Identify which cell holds the provided text, then report its [X, Y] central coordinate. 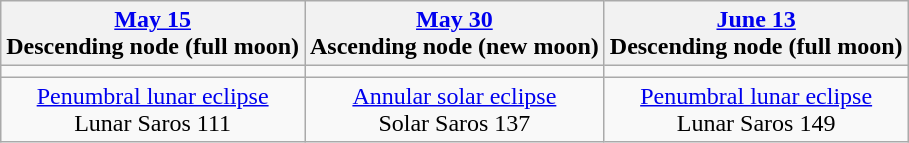
Penumbral lunar eclipseLunar Saros 111 [153, 110]
June 13Descending node (full moon) [756, 34]
May 30Ascending node (new moon) [454, 34]
May 15Descending node (full moon) [153, 34]
Annular solar eclipseSolar Saros 137 [454, 110]
Penumbral lunar eclipseLunar Saros 149 [756, 110]
